Locate the cell with the specified text and output its [X, Y] center coordinate. 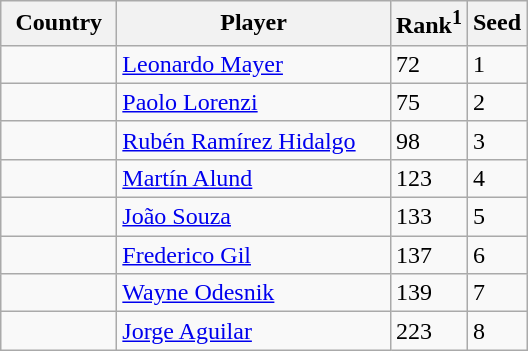
Frederico Gil [254, 255]
1 [496, 64]
Paolo Lorenzi [254, 102]
7 [496, 293]
Seed [496, 24]
137 [428, 255]
Rank1 [428, 24]
223 [428, 331]
98 [428, 140]
123 [428, 178]
Leonardo Mayer [254, 64]
139 [428, 293]
133 [428, 217]
João Souza [254, 217]
72 [428, 64]
5 [496, 217]
Player [254, 24]
Wayne Odesnik [254, 293]
75 [428, 102]
Martín Alund [254, 178]
Jorge Aguilar [254, 331]
6 [496, 255]
Country [59, 24]
4 [496, 178]
8 [496, 331]
2 [496, 102]
Rubén Ramírez Hidalgo [254, 140]
3 [496, 140]
